Capture the cell that displays the provided text and extract its [X, Y] central coordinate. 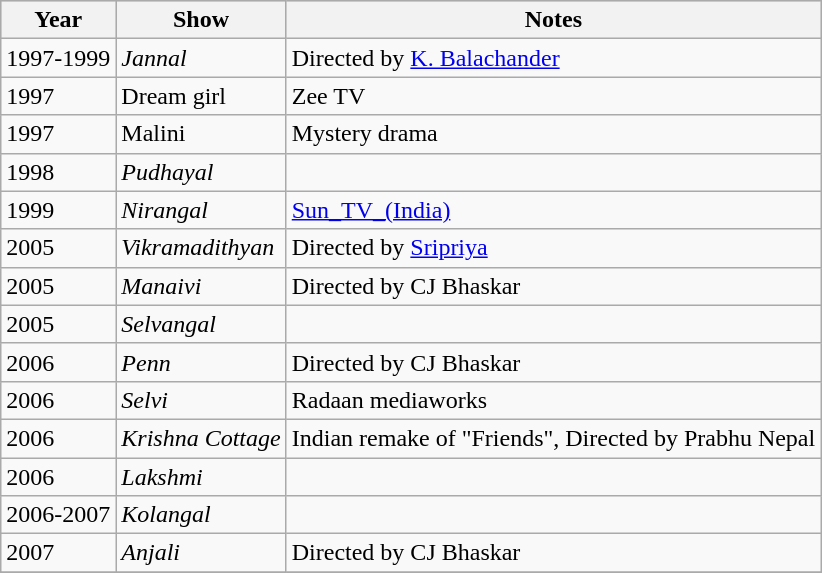
Directed by K. Balachander [553, 58]
Vikramadithyan [201, 248]
Selvi [201, 400]
Manaivi [201, 286]
Directed by Sripriya [553, 248]
1999 [58, 210]
Selvangal [201, 324]
Sun_TV_(India) [553, 210]
Notes [553, 20]
Radaan mediaworks [553, 400]
Lakshmi [201, 477]
Dream girl [201, 96]
Nirangal [201, 210]
1998 [58, 172]
Anjali [201, 553]
Year [58, 20]
Kolangal [201, 515]
Pudhayal [201, 172]
Mystery drama [553, 134]
Krishna Cottage [201, 438]
Zee TV [553, 96]
2007 [58, 553]
Penn [201, 362]
Malini [201, 134]
Jannal [201, 58]
1997-1999 [58, 58]
Show [201, 20]
Indian remake of "Friends", Directed by Prabhu Nepal [553, 438]
2006-2007 [58, 515]
